Return [X, Y] of the center of cell containing provided text 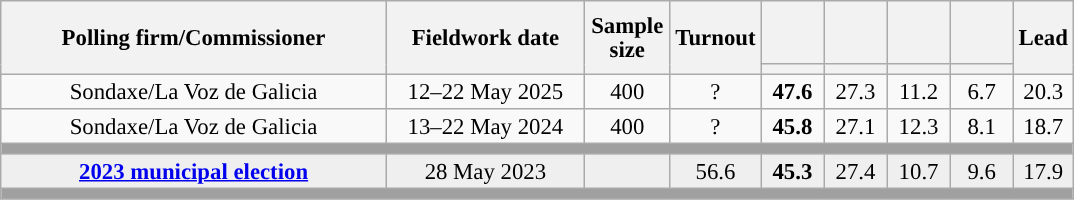
12–22 May 2025 [485, 92]
10.7 [918, 172]
47.6 [792, 92]
Fieldwork date [485, 38]
Turnout [716, 38]
Lead [1043, 38]
11.2 [918, 92]
45.3 [792, 172]
27.4 [856, 172]
27.3 [856, 92]
Sample size [627, 38]
9.6 [982, 172]
56.6 [716, 172]
8.1 [982, 126]
2023 municipal election [194, 172]
Polling firm/Commissioner [194, 38]
12.3 [918, 126]
28 May 2023 [485, 172]
6.7 [982, 92]
45.8 [792, 126]
13–22 May 2024 [485, 126]
20.3 [1043, 92]
17.9 [1043, 172]
27.1 [856, 126]
18.7 [1043, 126]
